Provide the (x, y) coordinate of the cell's center where the given text is located.  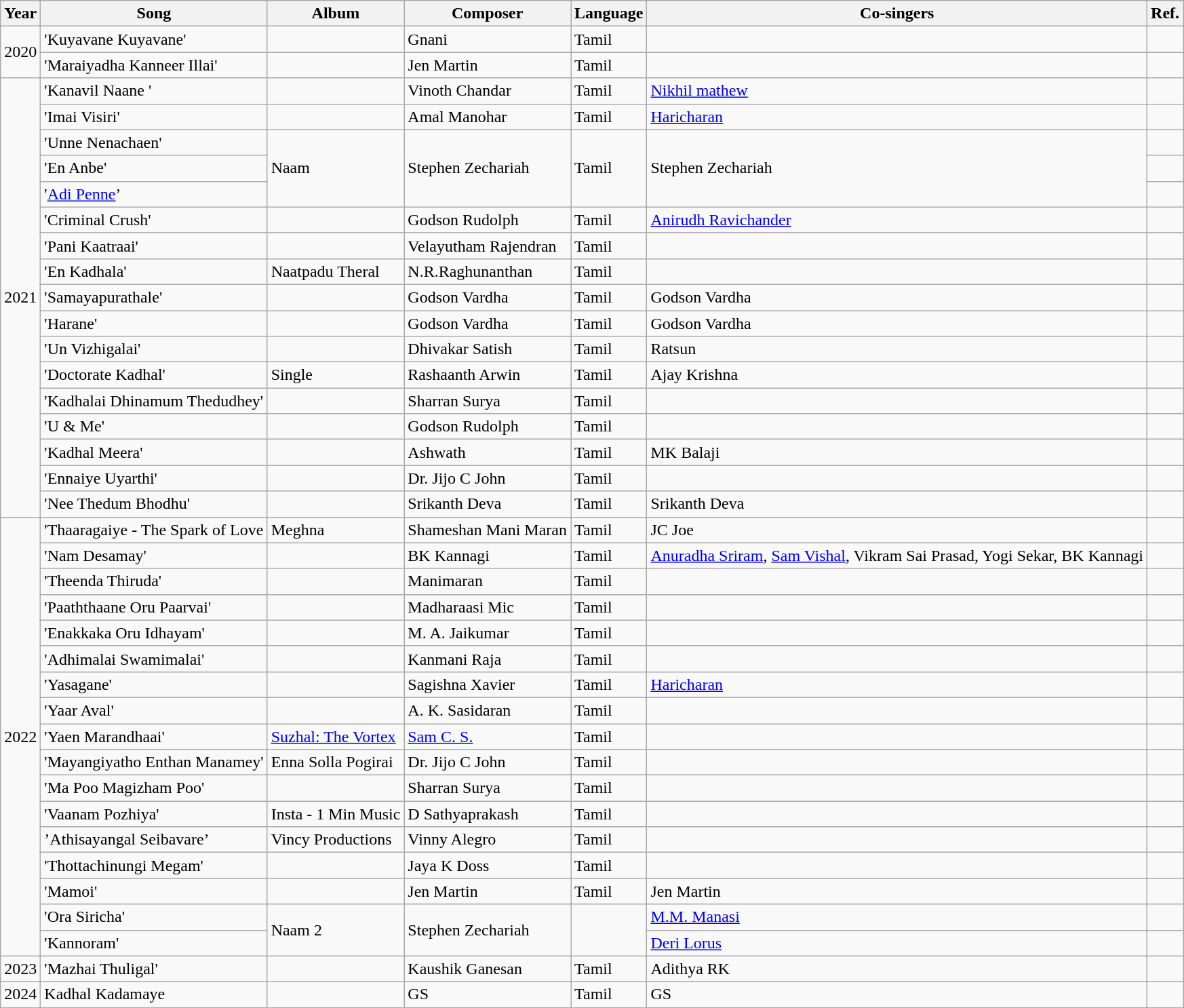
Shameshan Mani Maran (488, 530)
Ref. (1165, 14)
'Yaen Marandhaai' (154, 736)
'Kadhalai Dhinamum Thedudhey' (154, 401)
'Maraiyadha Kanneer Illai' (154, 65)
'Yasagane' (154, 684)
Jaya K Doss (488, 866)
2021 (20, 297)
Ashwath (488, 452)
’Athisayangal Seibavare’ (154, 840)
Ratsun (897, 349)
'Kadhal Meera' (154, 452)
Meghna (336, 530)
'Nam Desamay' (154, 556)
M.M. Manasi (897, 917)
'Mamoi' (154, 891)
'Harane' (154, 324)
'Ennaiye Uyarthi' (154, 478)
'Adhimalai Swamimalai' (154, 659)
A. K. Sasidaran (488, 710)
Single (336, 375)
Co-singers (897, 14)
MK Balaji (897, 452)
Year (20, 14)
'Thaaragaiye - The Spark of Love (154, 530)
2023 (20, 969)
Vinoth Chandar (488, 91)
'Theenda Thiruda' (154, 581)
Ajay Krishna (897, 375)
'Adi Penne’ (154, 194)
'Enakkaka Oru Idhayam' (154, 633)
'Ora Siricha' (154, 917)
Enna Solla Pogirai (336, 762)
2020 (20, 52)
'Imai Visiri' (154, 117)
'Paaththaane Oru Paarvai' (154, 607)
Manimaran (488, 581)
Naatpadu Theral (336, 271)
'En Anbe' (154, 168)
Naam (336, 168)
'Kannoram' (154, 943)
'Nee Thedum Bhodhu' (154, 504)
N.R.Raghunanthan (488, 271)
Kadhal Kadamaye (154, 994)
Amal Manohar (488, 117)
Insta - 1 Min Music (336, 814)
Language (609, 14)
Dhivakar Satish (488, 349)
Sam C. S. (488, 736)
Vinny Alegro (488, 840)
Kanmani Raja (488, 659)
Song (154, 14)
2024 (20, 994)
Anuradha Sriram, Sam Vishal, Vikram Sai Prasad, Yogi Sekar, BK Kannagi (897, 556)
2022 (20, 737)
'Vaanam Pozhiya' (154, 814)
Anirudh Ravichander (897, 220)
'Kuyavane Kuyavane' (154, 39)
'Mayangiyatho Enthan Manamey' (154, 762)
Velayutham Rajendran (488, 246)
Composer (488, 14)
M. A. Jaikumar (488, 633)
BK Kannagi (488, 556)
'Thottachinungi Megam' (154, 866)
'Un Vizhigalai' (154, 349)
'Yaar Aval' (154, 710)
Vincy Productions (336, 840)
D Sathyaprakash (488, 814)
Madharaasi Mic (488, 607)
Rashaanth Arwin (488, 375)
Nikhil mathew (897, 91)
Adithya RK (897, 969)
'Criminal Crush' (154, 220)
Suzhal: The Vortex (336, 736)
'Samayapurathale' (154, 297)
Deri Lorus (897, 943)
Naam 2 (336, 930)
'Kanavil Naane ' (154, 91)
'Ma Poo Magizham Poo' (154, 788)
'Doctorate Kadhal' (154, 375)
'Mazhai Thuligal' (154, 969)
'Pani Kaatraai' (154, 246)
'Unne Nenachaen' (154, 142)
Sagishna Xavier (488, 684)
JC Joe (897, 530)
'En Kadhala' (154, 271)
Kaushik Ganesan (488, 969)
'U & Me' (154, 427)
Album (336, 14)
Gnani (488, 39)
